From the cell containing the given text, extract its center point as (X, Y) coordinate. 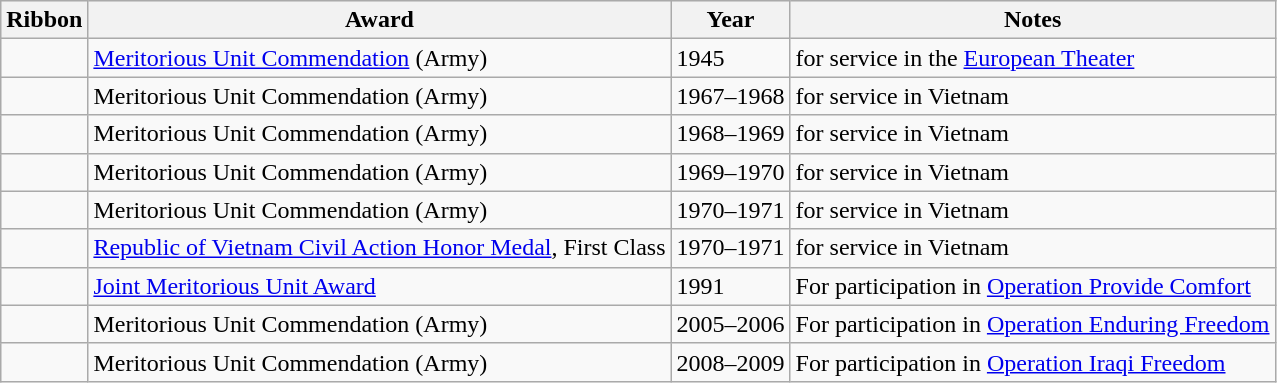
Award (380, 20)
For participation in Operation Enduring Freedom (1032, 324)
1969–1970 (730, 172)
Republic of Vietnam Civil Action Honor Medal, First Class (380, 248)
2008–2009 (730, 362)
Joint Meritorious Unit Award (380, 286)
Ribbon (44, 20)
1968–1969 (730, 134)
1967–1968 (730, 96)
For participation in Operation Iraqi Freedom (1032, 362)
for service in the European Theater (1032, 58)
1945 (730, 58)
Notes (1032, 20)
2005–2006 (730, 324)
1991 (730, 286)
Year (730, 20)
For participation in Operation Provide Comfort (1032, 286)
